Return (X, Y) of the center of cell containing provided text 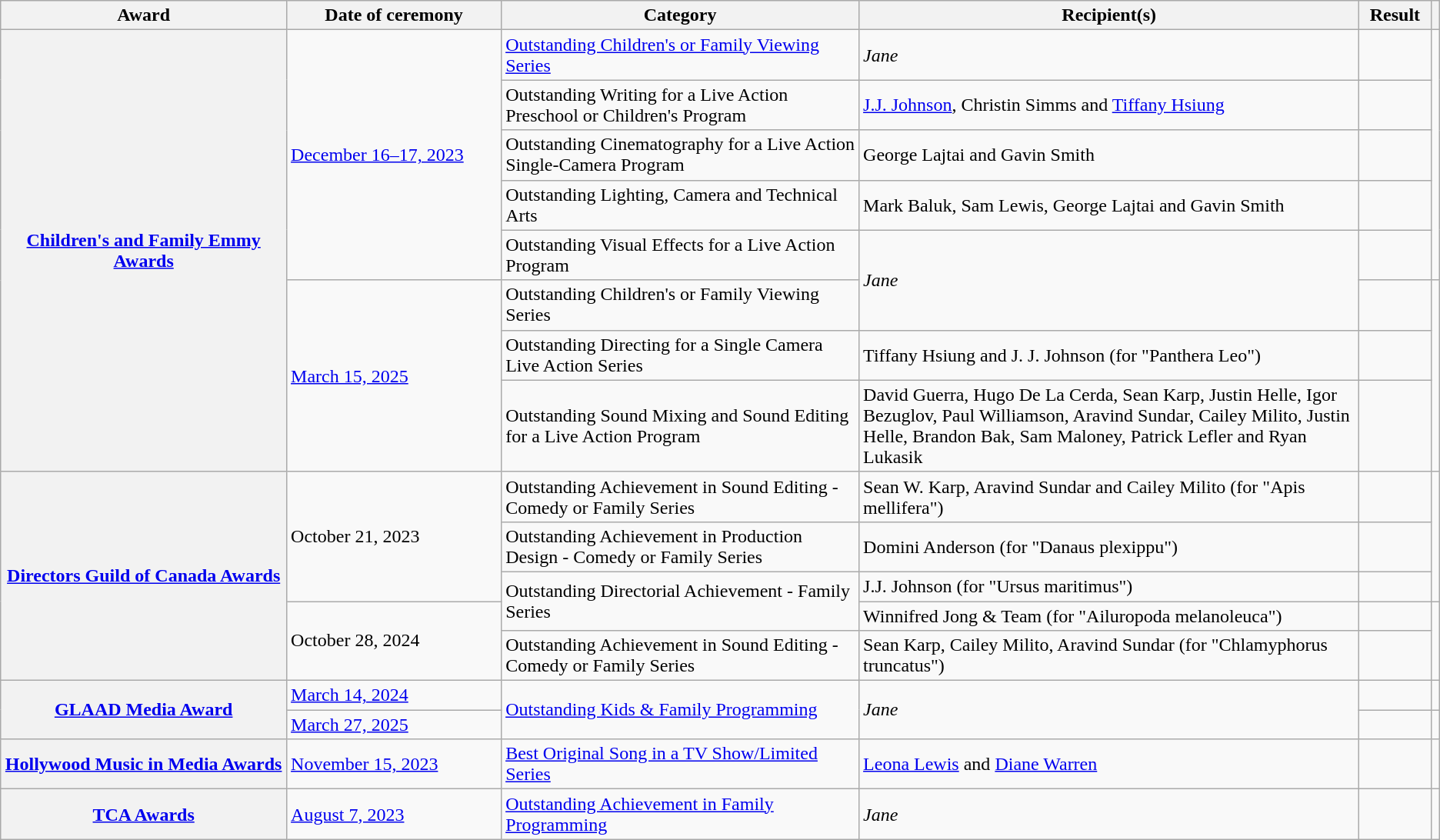
Outstanding Achievement in Family Programming (680, 814)
Outstanding Lighting, Camera and Technical Arts (680, 205)
March 14, 2024 (394, 695)
Date of ceremony (394, 15)
Award (144, 15)
J.J. Johnson, Christin Simms and Tiffany Hsiung (1109, 105)
Outstanding Writing for a Live Action Preschool or Children's Program (680, 105)
Outstanding Sound Mixing and Sound Editing for a Live Action Program (680, 426)
Directors Guild of Canada Awards (144, 575)
Result (1395, 15)
Sean Karp, Cailey Milito, Aravind Sundar (for "Chlamyphorus truncatus") (1109, 655)
Outstanding Directorial Achievement - Family Series (680, 601)
GLAAD Media Award (144, 710)
Mark Baluk, Sam Lewis, George Lajtai and Gavin Smith (1109, 205)
Tiffany Hsiung and J. J. Johnson (for "Panthera Leo") (1109, 355)
Sean W. Karp, Aravind Sundar and Cailey Milito (for "Apis mellifera") (1109, 497)
J.J. Johnson (for "Ursus maritimus") (1109, 586)
Outstanding Visual Effects for a Live Action Program (680, 255)
Hollywood Music in Media Awards (144, 765)
November 15, 2023 (394, 765)
TCA Awards (144, 814)
December 16–17, 2023 (394, 155)
Winnifred Jong & Team (for "Ailuropoda melanoleuca") (1109, 616)
Best Original Song in a TV Show/Limited Series (680, 765)
Outstanding Kids & Family Programming (680, 710)
March 27, 2025 (394, 725)
Domini Anderson (for "Danaus plexippu") (1109, 546)
Outstanding Cinematography for a Live Action Single-Camera Program (680, 155)
Recipient(s) (1109, 15)
Category (680, 15)
Outstanding Directing for a Single Camera Live Action Series (680, 355)
August 7, 2023 (394, 814)
Children's and Family Emmy Awards (144, 251)
March 15, 2025 (394, 375)
Outstanding Achievement in Production Design - Comedy or Family Series (680, 546)
Leona Lewis and Diane Warren (1109, 765)
George Lajtai and Gavin Smith (1109, 155)
October 28, 2024 (394, 642)
October 21, 2023 (394, 536)
